Determine the [x, y] coordinate at the center of the cell enclosing the given text.  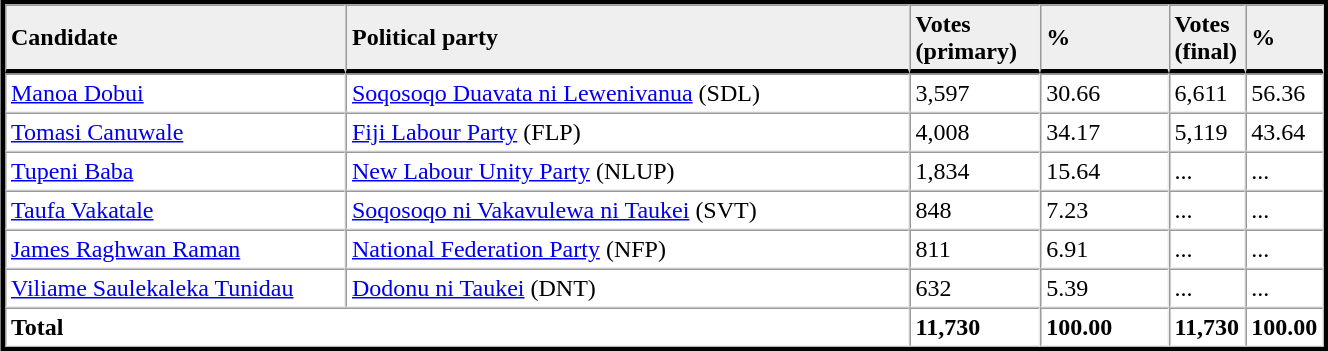
1,834 [976, 172]
Dodonu ni Taukei (DNT) [628, 288]
Tomasi Canuwale [176, 132]
National Federation Party (NFP) [628, 250]
5,119 [1206, 132]
Votes(primary) [976, 38]
15.64 [1104, 172]
Taufa Vakatale [176, 210]
30.66 [1104, 94]
New Labour Unity Party (NLUP) [628, 172]
6.91 [1104, 250]
Soqosoqo Duavata ni Lewenivanua (SDL) [628, 94]
56.36 [1284, 94]
Tupeni Baba [176, 172]
James Raghwan Raman [176, 250]
Manoa Dobui [176, 94]
Fiji Labour Party (FLP) [628, 132]
811 [976, 250]
848 [976, 210]
632 [976, 288]
3,597 [976, 94]
34.17 [1104, 132]
7.23 [1104, 210]
Candidate [176, 38]
Viliame Saulekaleka Tunidau [176, 288]
6,611 [1206, 94]
Total [458, 328]
Votes(final) [1206, 38]
Soqosoqo ni Vakavulewa ni Taukei (SVT) [628, 210]
43.64 [1284, 132]
4,008 [976, 132]
Political party [628, 38]
5.39 [1104, 288]
